Determine the [X, Y] coordinate at the center of the cell enclosing the given text.  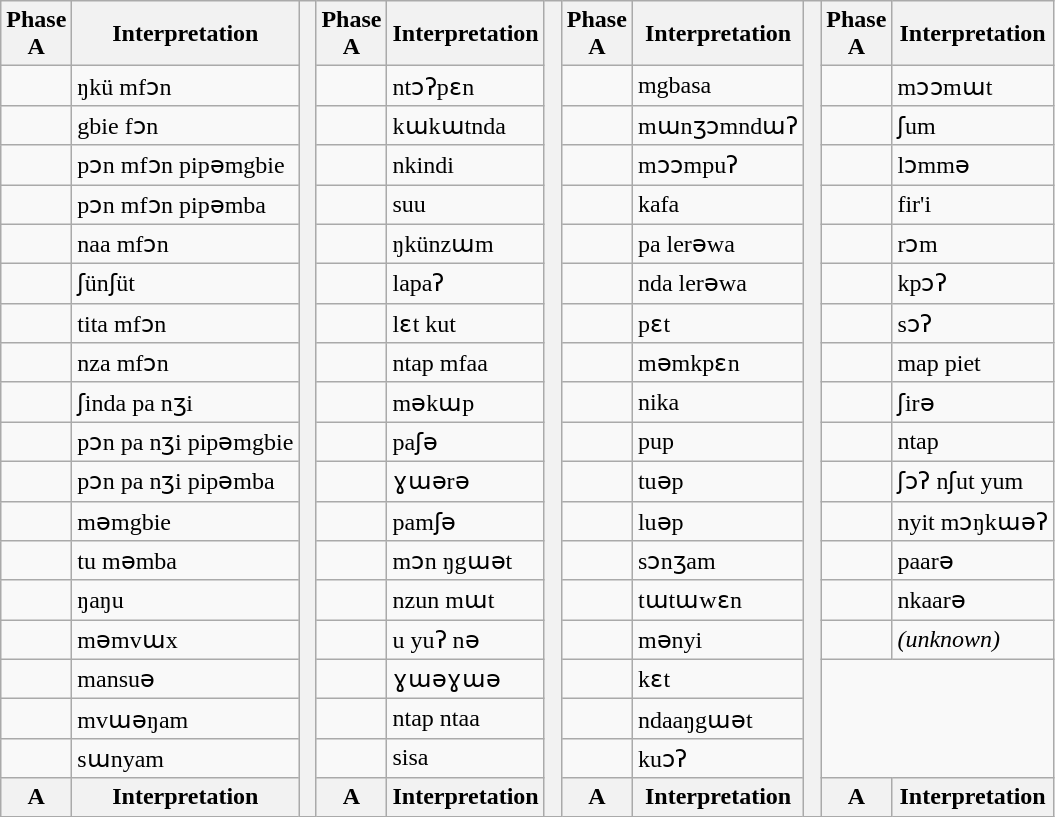
mənyi [718, 640]
pa lerəwa [718, 244]
ʃünʃüt [186, 284]
fir'i [972, 204]
məmvɯx [186, 640]
pɔn pa nʒi pipəmgbie [186, 442]
suu [466, 204]
lapaʔ [466, 284]
u yuʔ nə [466, 640]
naa mfɔn [186, 244]
məkɯp [466, 402]
ɣɯərə [466, 481]
ɣɯəɣɯə [466, 679]
(unknown) [972, 640]
nyit mɔŋkɯəʔ [972, 521]
pɔn mfɔn pipəmgbie [186, 165]
ʃum [972, 125]
ntɔʔpɛn [466, 86]
tuəp [718, 481]
ndaaŋgɯət [718, 719]
gbie fɔn [186, 125]
lɛt kut [466, 323]
ntap ntaa [466, 719]
sɔnʒam [718, 561]
pɛt [718, 323]
nda lerəwa [718, 284]
mvɯəŋam [186, 719]
pamʃə [466, 521]
sɔʔ [972, 323]
məmgbie [186, 521]
paʃə [466, 442]
nzun mɯt [466, 600]
sisa [466, 758]
məmkpɛn [718, 363]
mɔɔmpuʔ [718, 165]
luəp [718, 521]
rɔm [972, 244]
lɔmmə [972, 165]
tɯtɯwɛn [718, 600]
pɔn mfɔn pipəmba [186, 204]
kuɔʔ [718, 758]
kpɔʔ [972, 284]
map piet [972, 363]
ŋkünzɯm [466, 244]
ŋaŋu [186, 600]
tu məmba [186, 561]
mɯnʒɔmndɯʔ [718, 125]
ntap [972, 442]
kafa [718, 204]
ʃirə [972, 402]
ʃɔʔ nʃut yum [972, 481]
kɛt [718, 679]
pɔn pa nʒi pipəmba [186, 481]
paarə [972, 561]
sɯnyam [186, 758]
nkaarə [972, 600]
mɔɔmɯt [972, 86]
ʃinda pa nʒi [186, 402]
nza mfɔn [186, 363]
nika [718, 402]
pup [718, 442]
mgbasa [718, 86]
ŋkü mfɔn [186, 86]
mɔn ŋgɯət [466, 561]
kɯkɯtnda [466, 125]
nkindi [466, 165]
tita mfɔn [186, 323]
mansuə [186, 679]
ntap mfaa [466, 363]
